Pinpoint the cell where the given text exists, returning its [X, Y] midpoint coordinate. 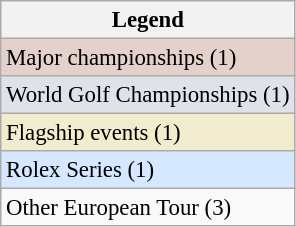
Flagship events (1) [148, 133]
Other European Tour (3) [148, 208]
Rolex Series (1) [148, 170]
World Golf Championships (1) [148, 95]
Legend [148, 20]
Major championships (1) [148, 58]
